Locate the cell with the specified text and output its (X, Y) center coordinate. 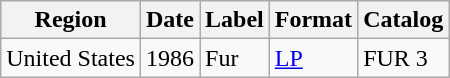
FUR 3 (404, 58)
Fur (235, 58)
LP (313, 58)
Catalog (404, 20)
Date (170, 20)
1986 (170, 58)
United States (71, 58)
Region (71, 20)
Format (313, 20)
Label (235, 20)
